Extract the (X, Y) coordinate from the center of the cell holding the provided text.  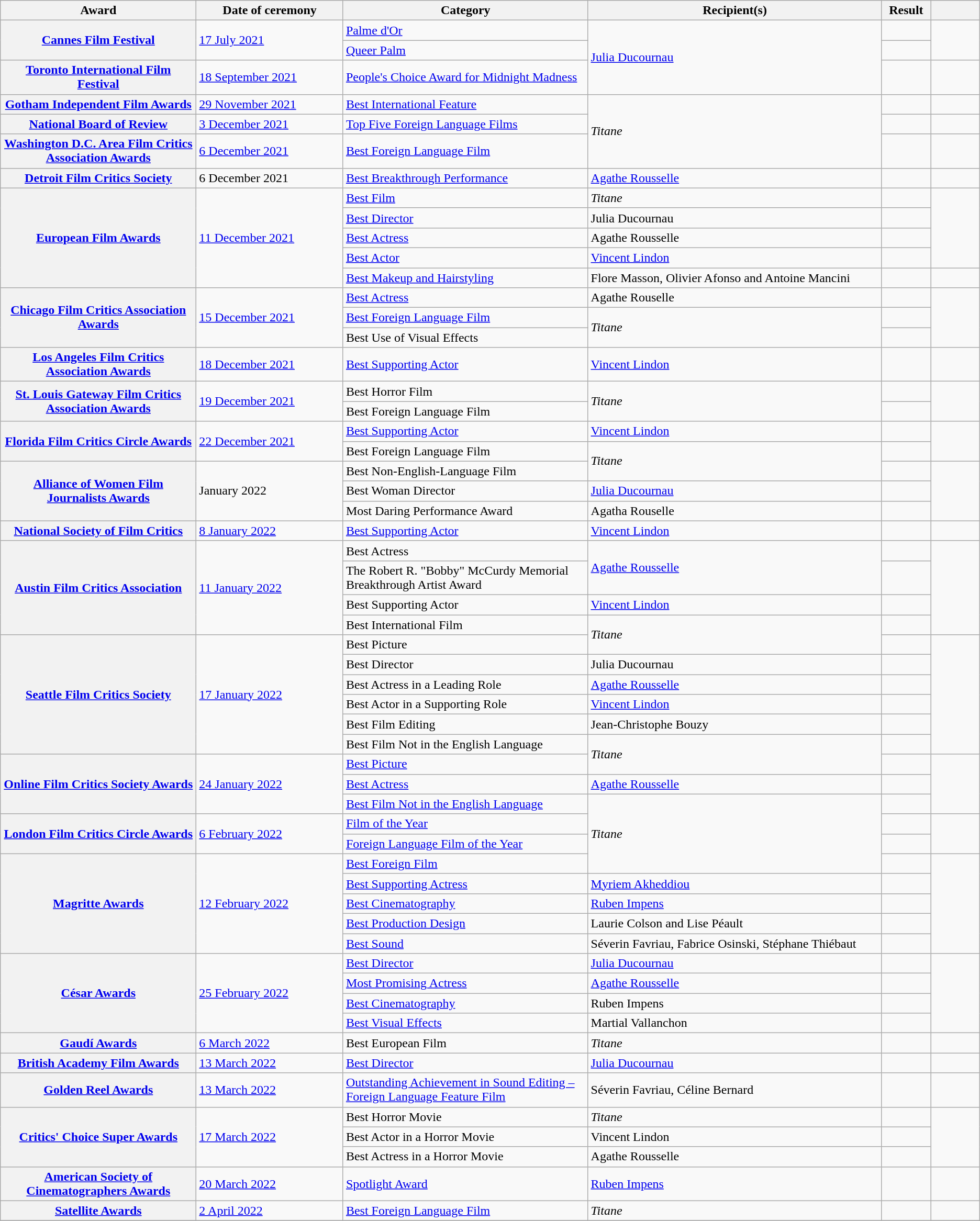
Outstanding Achievement in Sound Editing – Foreign Language Feature Film (465, 1090)
Flore Masson, Olivier Afonso and Antoine Mancini (735, 278)
6 March 2022 (270, 1043)
Recipient(s) (735, 10)
Best European Film (465, 1043)
11 December 2021 (270, 238)
Cannes Film Festival (98, 40)
Gotham Independent Film Awards (98, 104)
19 December 2021 (270, 401)
18 September 2021 (270, 77)
25 February 2022 (270, 993)
Washington D.C. Area Film Critics Association Awards (98, 151)
Alliance of Women Film Journalists Awards (98, 491)
Most Daring Performance Award (465, 511)
Critics' Choice Super Awards (98, 1137)
15 December 2021 (270, 318)
Chicago Film Critics Association Awards (98, 318)
24 January 2022 (270, 784)
Magritte Awards (98, 903)
Florida Film Critics Circle Awards (98, 441)
Los Angeles Film Critics Association Awards (98, 364)
Foreign Language Film of the Year (465, 844)
European Film Awards (98, 238)
Best Actor in a Supporting Role (465, 704)
Best International Feature (465, 104)
Martial Vallanchon (735, 1023)
César Awards (98, 993)
Seattle Film Critics Society (98, 694)
The Robert R. "Bobby" McCurdy Memorial Breakthrough Artist Award (465, 578)
Toronto International Film Festival (98, 77)
Best Production Design (465, 923)
Most Promising Actress (465, 983)
22 December 2021 (270, 441)
Best International Film (465, 624)
Spotlight Award (465, 1184)
People's Choice Award for Midnight Madness (465, 77)
Best Breakthrough Performance (465, 178)
Category (465, 10)
Result (906, 10)
2 April 2022 (270, 1211)
Best Woman Director (465, 491)
8 January 2022 (270, 531)
Best Use of Visual Effects (465, 338)
Online Film Critics Society Awards (98, 784)
17 March 2022 (270, 1137)
Best Horror Movie (465, 1117)
17 January 2022 (270, 694)
Golden Reel Awards (98, 1090)
Best Actress in a Leading Role (465, 685)
Best Foreign Film (465, 864)
Séverin Favriau, Fabrice Osinski, Stéphane Thiébaut (735, 944)
29 November 2021 (270, 104)
12 February 2022 (270, 903)
Austin Film Critics Association (98, 587)
20 March 2022 (270, 1184)
National Society of Film Critics (98, 531)
18 December 2021 (270, 364)
Best Visual Effects (465, 1023)
British Academy Film Awards (98, 1063)
Gaudí Awards (98, 1043)
Best Actor in a Horror Movie (465, 1137)
Palme d'Or (465, 30)
Queer Palm (465, 50)
Award (98, 10)
Best Makeup and Hairstyling (465, 278)
National Board of Review (98, 124)
Best Horror Film (465, 391)
Laurie Colson and Lise Péault (735, 923)
11 January 2022 (270, 587)
Best Actor (465, 257)
Date of ceremony (270, 10)
17 July 2021 (270, 40)
Detroit Film Critics Society (98, 178)
St. Louis Gateway Film Critics Association Awards (98, 401)
American Society of Cinematographers Awards (98, 1184)
Best Non-English-Language Film (465, 471)
Séverin Favriau, Céline Bernard (735, 1090)
3 December 2021 (270, 124)
Best Film Editing (465, 724)
Agathe Rouselle (735, 298)
January 2022 (270, 491)
Best Film (465, 198)
London Film Critics Circle Awards (98, 834)
Top Five Foreign Language Films (465, 124)
Best Supporting Actress (465, 883)
Film of the Year (465, 824)
6 February 2022 (270, 834)
Satellite Awards (98, 1211)
Best Sound (465, 944)
Jean-Christophe Bouzy (735, 724)
Myriem Akheddiou (735, 883)
Best Actress in a Horror Movie (465, 1157)
Agatha Rouselle (735, 511)
